Scan for the cell matching the given text and deliver its [x, y] coordinate at center. 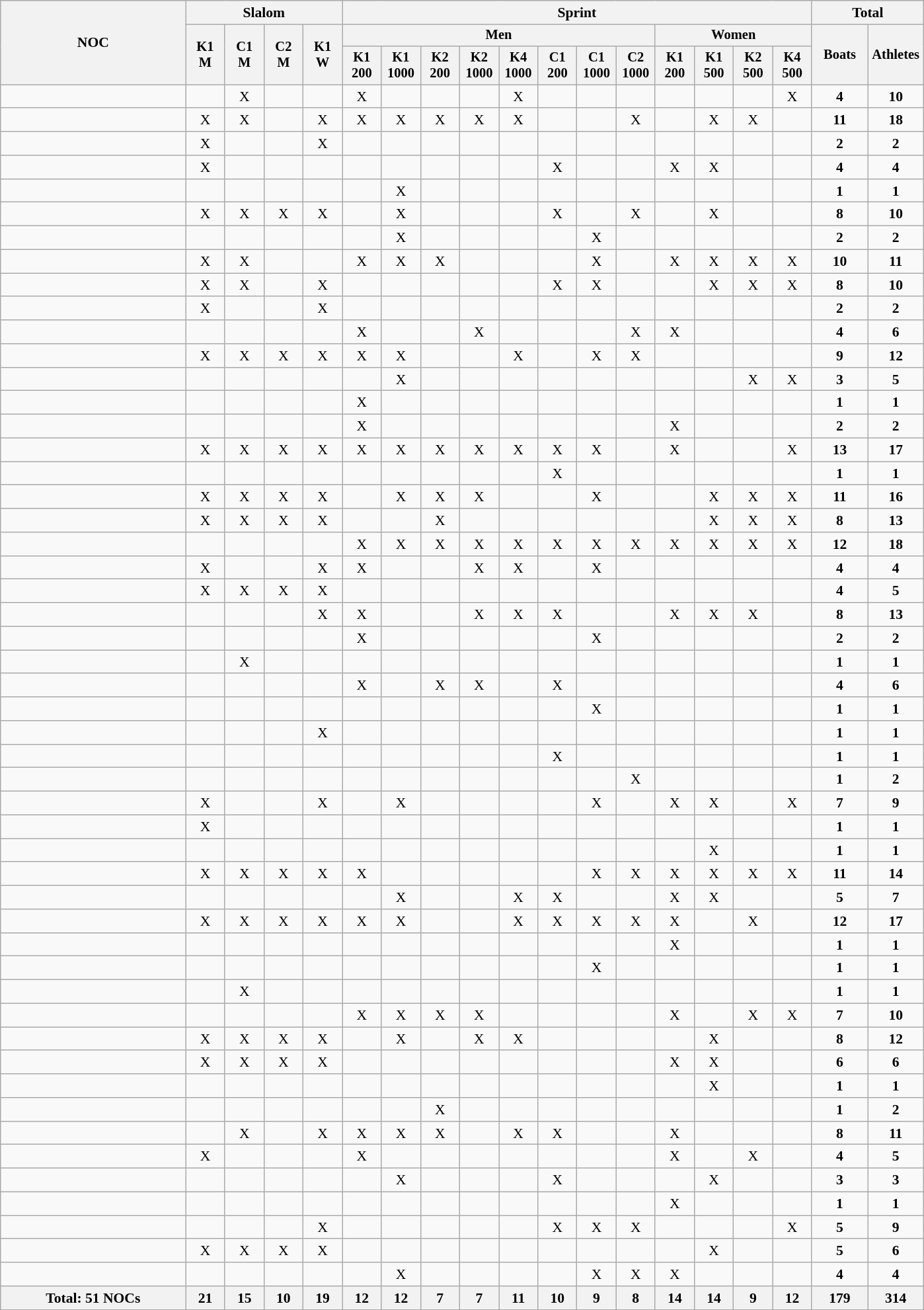
NOC [93, 42]
16 [896, 497]
Slalom [264, 13]
Boats [839, 54]
K1M [205, 54]
K2500 [753, 65]
Total: 51 NOCs [93, 1298]
Athletes [896, 54]
Men [499, 36]
C1M [245, 54]
K2200 [440, 65]
K1500 [714, 65]
15 [245, 1298]
K11000 [401, 65]
K4500 [792, 65]
21 [205, 1298]
179 [839, 1298]
K41000 [518, 65]
Total [867, 13]
19 [323, 1298]
C2M [283, 54]
K21000 [479, 65]
C1200 [558, 65]
C11000 [596, 65]
Women [734, 36]
K1W [323, 54]
C21000 [636, 65]
314 [896, 1298]
Sprint [577, 13]
